Extract the [x, y] coordinate from the center of the cell holding the provided text.  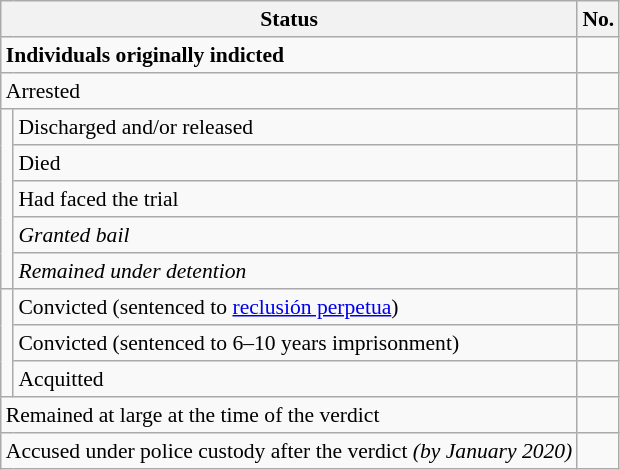
Convicted (sentenced to reclusión perpetua) [295, 307]
Discharged and/or released [295, 127]
Arrested [290, 91]
Status [290, 19]
No. [598, 19]
Had faced the trial [295, 199]
Convicted (sentenced to 6–10 years imprisonment) [295, 343]
Individuals originally indicted [290, 55]
Died [295, 163]
Accused under police custody after the verdict (by January 2020) [290, 451]
Remained at large at the time of the verdict [290, 415]
Remained under detention [295, 271]
Acquitted [295, 379]
Granted bail [295, 235]
